Identify which cell holds the provided text, then report its (X, Y) central coordinate. 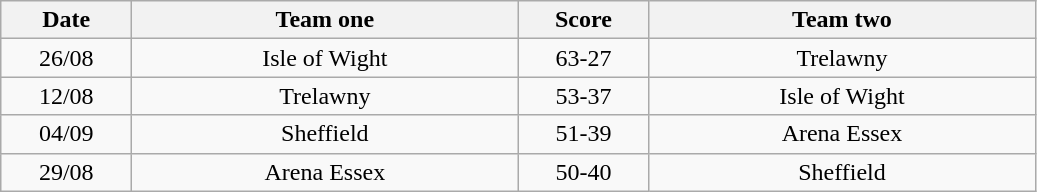
12/08 (66, 96)
Date (66, 20)
04/09 (66, 134)
53-37 (584, 96)
63-27 (584, 58)
Team one (325, 20)
50-40 (584, 172)
26/08 (66, 58)
29/08 (66, 172)
Score (584, 20)
51-39 (584, 134)
Team two (842, 20)
